Pinpoint the cell where the given text exists, returning its [X, Y] midpoint coordinate. 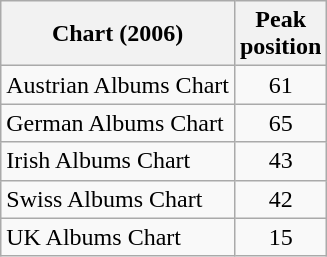
UK Albums Chart [118, 237]
65 [280, 123]
42 [280, 199]
Irish Albums Chart [118, 161]
German Albums Chart [118, 123]
Swiss Albums Chart [118, 199]
15 [280, 237]
43 [280, 161]
Peakposition [280, 34]
Austrian Albums Chart [118, 85]
61 [280, 85]
Chart (2006) [118, 34]
